From the cell containing the given text, extract its center point as [X, Y] coordinate. 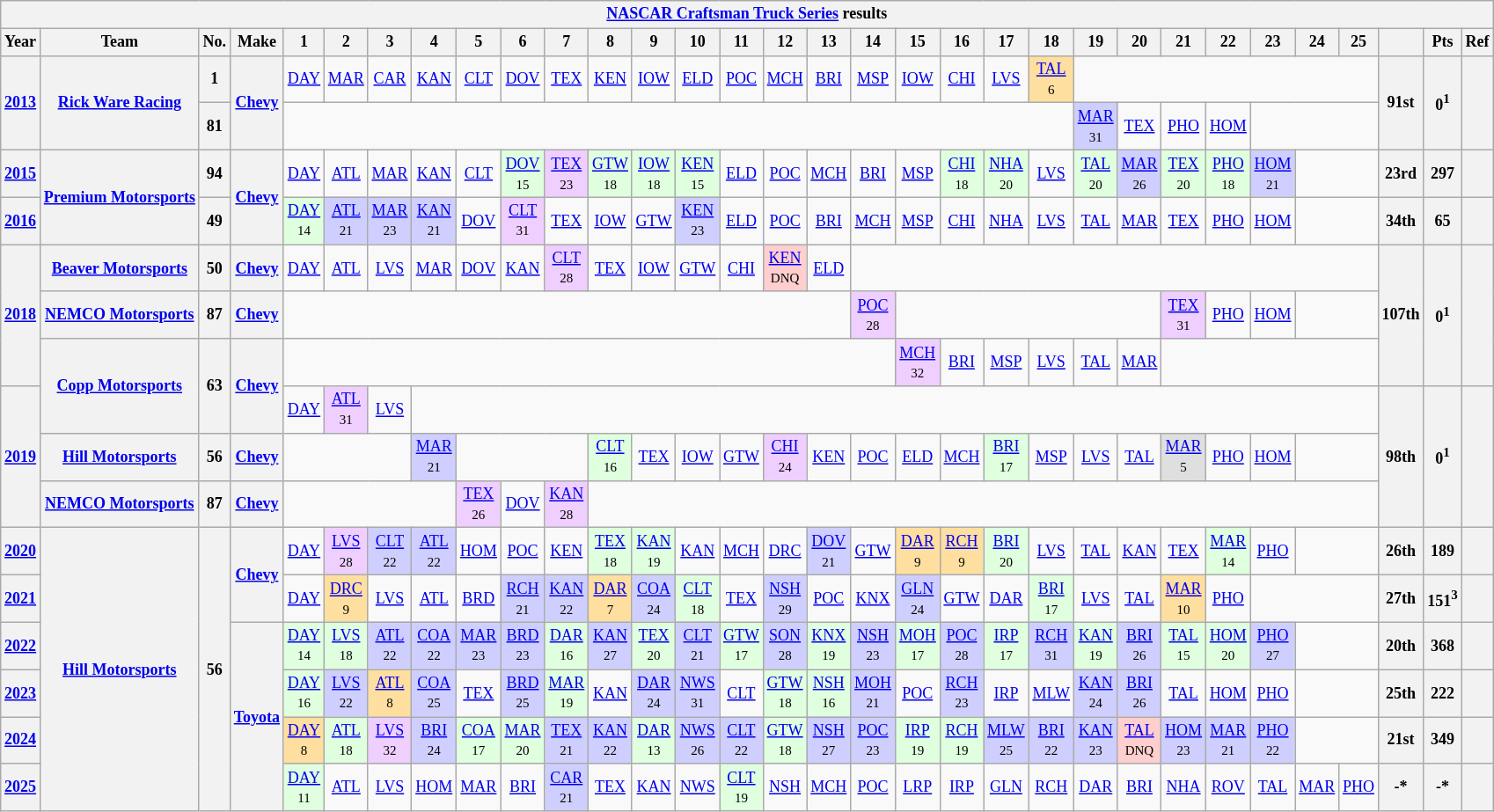
COA17 [479, 740]
NSH [785, 787]
MAR31 [1095, 127]
27th [1401, 598]
TAL15 [1184, 646]
SON28 [785, 646]
RCH21 [523, 598]
MAR26 [1139, 173]
IOW18 [654, 173]
GTW17 [742, 646]
IRP19 [917, 740]
98th [1401, 457]
KAN27 [611, 646]
2 [346, 42]
MAR5 [1184, 457]
DAR7 [611, 598]
2024 [21, 740]
ROV [1228, 787]
MOH17 [917, 646]
RCH23 [962, 693]
PHO18 [1228, 173]
23rd [1401, 173]
COA25 [435, 693]
NHA20 [1007, 173]
91st [1401, 102]
Ref [1477, 42]
2015 [21, 173]
KEN23 [698, 221]
KAN21 [435, 221]
25 [1359, 42]
IRP17 [1007, 646]
4 [435, 42]
TEX18 [611, 552]
BRD [479, 598]
Toyota [257, 716]
24 [1317, 42]
BRI24 [435, 740]
CLT28 [567, 268]
DRC9 [346, 598]
KAN23 [1095, 740]
BRI20 [1007, 552]
DAR24 [654, 693]
NSH29 [785, 598]
MLW [1051, 693]
ATL18 [346, 740]
HOM21 [1272, 173]
CHI24 [785, 457]
23 [1272, 42]
NWS31 [698, 693]
3 [390, 42]
RCH31 [1051, 646]
Make [257, 42]
50 [215, 268]
DOV21 [829, 552]
TAL20 [1095, 173]
Rick Ware Racing [120, 102]
NSH23 [873, 646]
CLT16 [611, 457]
COA22 [435, 646]
KENDNQ [785, 268]
Copp Motorsports [120, 385]
BRD23 [523, 646]
No. [215, 42]
15 [917, 42]
KAN28 [567, 504]
19 [1095, 42]
KNX [873, 598]
TEX23 [567, 173]
2023 [21, 693]
9 [654, 42]
21st [1401, 740]
DAR16 [567, 646]
ATL31 [346, 410]
26th [1401, 552]
LVS28 [346, 552]
LVS22 [346, 693]
2016 [21, 221]
DRC [785, 552]
8 [611, 42]
2020 [21, 552]
DAY8 [304, 740]
LVS18 [346, 646]
Pts [1443, 42]
Beaver Motorsports [120, 268]
18 [1051, 42]
CLT19 [742, 787]
368 [1443, 646]
Premium Motorsports [120, 197]
49 [215, 221]
Year [21, 42]
TALDNQ [1139, 740]
DOV15 [523, 173]
HOM23 [1184, 740]
BRI22 [1051, 740]
KNX19 [829, 646]
LRP [917, 787]
CLT21 [698, 646]
6 [523, 42]
2013 [21, 102]
DAY16 [304, 693]
297 [1443, 173]
RCH9 [962, 552]
MLW25 [1007, 740]
MAR19 [567, 693]
189 [1443, 552]
94 [215, 173]
81 [215, 127]
20 [1139, 42]
2019 [21, 457]
2021 [21, 598]
MOH21 [873, 693]
349 [1443, 740]
CAR [390, 79]
MCH32 [917, 362]
TAL6 [1051, 79]
NWS26 [698, 740]
13 [829, 42]
21 [1184, 42]
RCH19 [962, 740]
MAR20 [523, 740]
LVS32 [390, 740]
Team [120, 42]
2022 [21, 646]
ATL21 [346, 221]
MAR10 [1184, 598]
20th [1401, 646]
COA24 [654, 598]
222 [1443, 693]
DAY11 [304, 787]
5 [479, 42]
2025 [21, 787]
RCH [1051, 787]
7 [567, 42]
NSH27 [829, 740]
NSH16 [829, 693]
GLN [1007, 787]
HOM20 [1228, 646]
NASCAR Craftsman Truck Series results [747, 14]
NWS [698, 787]
16 [962, 42]
POC23 [873, 740]
34th [1401, 221]
TEX26 [479, 504]
17 [1007, 42]
TEX31 [1184, 315]
10 [698, 42]
2018 [21, 315]
14 [873, 42]
11 [742, 42]
ATL8 [390, 693]
65 [1443, 221]
63 [215, 385]
25th [1401, 693]
1513 [1443, 598]
PHO27 [1272, 646]
MAR14 [1228, 552]
CLT31 [523, 221]
CAR21 [567, 787]
CHI18 [962, 173]
GLN24 [917, 598]
CLT18 [698, 598]
DAR13 [654, 740]
TEX21 [567, 740]
12 [785, 42]
22 [1228, 42]
KAN24 [1095, 693]
DAR9 [917, 552]
PHO22 [1272, 740]
KEN15 [698, 173]
107th [1401, 315]
BRD25 [523, 693]
